For the text-containing cell, return its midpoint in (X, Y) coordinate format. 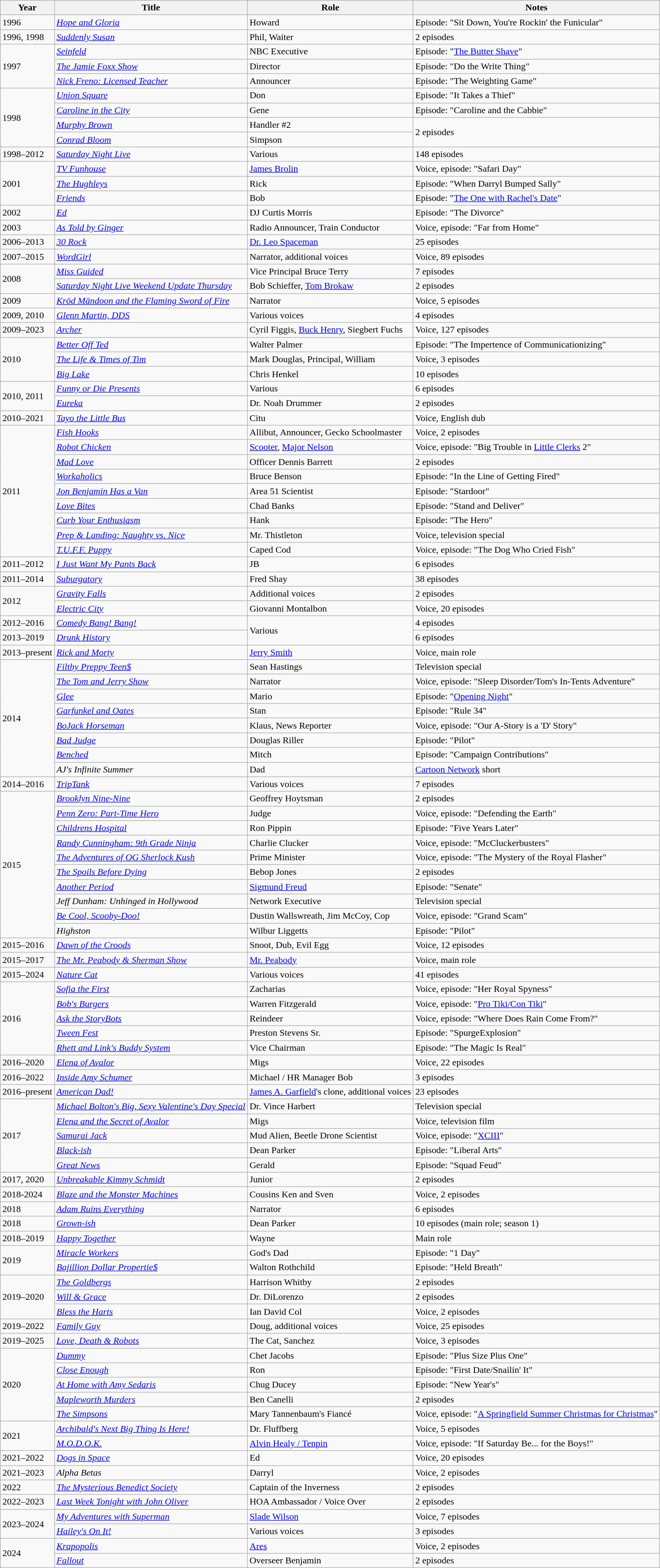
Bruce Benson (330, 476)
Episode: "Opening Night" (536, 696)
Voice, episode: "A Springfield Summer Christmas for Christmas" (536, 1414)
Big Lake (151, 374)
Drunk History (151, 637)
The Spoils Before Dying (151, 872)
Episode: "SpurgeExplosion" (536, 1033)
Episode: "Do the Write Thing" (536, 66)
Voice, episode: "Sleep Disorder/Tom's In-Tents Adventure" (536, 682)
Adam Ruins Everything (151, 1209)
Hailey's On It! (151, 1531)
Voice, episode: "Big Trouble in Little Clerks 2" (536, 447)
Fred Shay (330, 579)
Gene (330, 110)
Mapleworth Murders (151, 1399)
Mark Douglas, Principal, William (330, 359)
10 episodes (main role; season 1) (536, 1224)
Workaholics (151, 476)
Captain of the Inverness (330, 1487)
Mr. Thistleton (330, 535)
Voice, 25 episodes (536, 1326)
Hank (330, 520)
Funny or Die Presents (151, 388)
2015 (27, 864)
Childrens Hospital (151, 828)
Dogs in Space (151, 1458)
2003 (27, 227)
Suburgatory (151, 579)
Dawn of the Croods (151, 945)
2010, 2011 (27, 396)
Comedy Bang! Bang! (151, 623)
Vice Chairman (330, 1048)
Inside Amy Schumer (151, 1077)
AJ's Infinite Summer (151, 769)
The Mysterious Benedict Society (151, 1487)
Cartoon Network short (536, 769)
Wayne (330, 1238)
Snoot, Dub, Evil Egg (330, 945)
2012 (27, 601)
Dad (330, 769)
Episode: "The Butter Shave" (536, 52)
2024 (27, 1553)
Douglas Riller (330, 740)
Scooter, Major Nelson (330, 447)
Ares (330, 1546)
Rick (330, 184)
2016–present (27, 1092)
2022–2023 (27, 1502)
Robot Chicken (151, 447)
Chris Henkel (330, 374)
Glee (151, 696)
Episode: "New Year's" (536, 1385)
Handler #2 (330, 125)
Citu (330, 418)
1998 (27, 117)
2018–2019 (27, 1238)
Title (151, 8)
2019 (27, 1260)
2015–2016 (27, 945)
Eureka (151, 403)
Howard (330, 22)
2006–2013 (27, 242)
Caroline in the City (151, 110)
James Brolin (330, 169)
Episode: "The One with Rachel's Date" (536, 198)
Michael / HR Manager Bob (330, 1077)
Mario (330, 696)
At Home with Amy Sedaris (151, 1385)
Ask the StoryBots (151, 1018)
Bebop Jones (330, 872)
2019–2025 (27, 1341)
2016 (27, 1018)
Nick Freno: Licensed Teacher (151, 81)
2016–2022 (27, 1077)
Grown-ish (151, 1224)
Episode: "The Magic Is Real" (536, 1048)
2009 (27, 301)
2017, 2020 (27, 1180)
Preston Stevens Sr. (330, 1033)
Bless the Harts (151, 1311)
Miracle Workers (151, 1253)
Episode: "The Hero" (536, 520)
2009–2023 (27, 330)
Rhett and Link's Buddy System (151, 1048)
23 episodes (536, 1092)
Voice, 7 episodes (536, 1516)
Dr. Fluffberg (330, 1429)
Episode: "Squad Feud" (536, 1165)
2021–2023 (27, 1473)
Prep & Landing: Naughty vs. Nice (151, 535)
Sofia the First (151, 989)
Voice, episode: "Safari Day" (536, 169)
38 episodes (536, 579)
Voice, episode: "If Saturday Be... for the Boys!" (536, 1443)
T.U.F.F. Puppy (151, 550)
148 episodes (536, 154)
Chug Ducey (330, 1385)
Area 51 Scientist (330, 491)
Benched (151, 755)
Miss Guided (151, 271)
Bob's Burgers (151, 1004)
Charlie Clucker (330, 843)
Voice, episode: "McCluckerbusters" (536, 843)
25 episodes (536, 242)
2020 (27, 1384)
Giovanni Montalbon (330, 608)
Brooklyn Nine-Nine (151, 799)
2011–2014 (27, 579)
Reindeer (330, 1018)
Dr. Leo Spaceman (330, 242)
Notes (536, 8)
2001 (27, 183)
Voice, episode: "Defending the Earth" (536, 813)
Episode: "In the Line of Getting Fired" (536, 476)
WordGirl (151, 257)
2014–2016 (27, 784)
Kröd Mändoon and the Flaming Sword of Fire (151, 301)
Voice, episode: "Where Does Rain Come From?" (536, 1018)
Dr. DiLorenzo (330, 1297)
Episode: "It Takes a Thief" (536, 95)
Walton Rothchild (330, 1267)
Director (330, 66)
Episode: "Caroline and the Cabbie" (536, 110)
Network Executive (330, 901)
Episode: "Stand and Deliver" (536, 506)
Phil, Waiter (330, 37)
10 episodes (536, 374)
2015–2024 (27, 975)
2016–2020 (27, 1062)
Officer Dennis Barrett (330, 462)
American Dad! (151, 1092)
Voice, episode: "Our A-Story is a 'D' Story" (536, 725)
Mad Love (151, 462)
Voice, English dub (536, 418)
The Life & Times of Tim (151, 359)
Ron (330, 1370)
2017 (27, 1135)
Tween Fest (151, 1033)
Simpson (330, 139)
HOA Ambassador / Voice Over (330, 1502)
Archibald's Next Big Thing Is Here! (151, 1429)
Blaze and the Monster Machines (151, 1194)
Elena of Avalor (151, 1062)
TripTank (151, 784)
Samurai Jack (151, 1136)
Bajillion Dollar Propertie$ (151, 1267)
Episode: "Held Breath" (536, 1267)
Doug, additional voices (330, 1326)
Happy Together (151, 1238)
Close Enough (151, 1370)
2007–2015 (27, 257)
Glenn Martin, DDS (151, 315)
Voice, 89 episodes (536, 257)
2013–present (27, 652)
Jerry Smith (330, 652)
Alpha Betas (151, 1473)
Episode: "Rule 34" (536, 711)
Dustin Wallswreath, Jim McCoy, Cop (330, 916)
Saturday Night Live Weekend Update Thursday (151, 286)
Family Guy (151, 1326)
Stan (330, 711)
Harrison Whitby (330, 1282)
Better Off Ted (151, 344)
Voice, episode: "Her Royal Spyness" (536, 989)
Narrator, additional voices (330, 257)
Episode: "Campaign Contributions" (536, 755)
Junior (330, 1180)
2021–2022 (27, 1458)
Episode: "First Date/Snailin' It" (536, 1370)
Bob Schieffer, Tom Brokaw (330, 286)
Ben Canelli (330, 1399)
Zacharias (330, 989)
1996 (27, 22)
Slade Wilson (330, 1516)
Elena and the Secret of Avalor (151, 1121)
Conrad Bloom (151, 139)
Voice, episode: "The Mystery of the Royal Flasher" (536, 857)
Darryl (330, 1473)
The Adventures of OG Sherlock Kush (151, 857)
Episode: "The Impertence of Communicationizing" (536, 344)
Jon Benjamin Has a Van (151, 491)
Gravity Falls (151, 593)
Episode: "Stardoor" (536, 491)
Main role (536, 1238)
Mitch (330, 755)
Randy Cunningham: 9th Grade Ninja (151, 843)
Episode: "The Weighting Game" (536, 81)
Archer (151, 330)
The Tom and Jerry Show (151, 682)
Rick and Morty (151, 652)
NBC Executive (330, 52)
Episode: "Plus Size Plus One" (536, 1355)
Bad Judge (151, 740)
Ian David Col (330, 1311)
2014 (27, 718)
Suddenly Susan (151, 37)
Curb Your Enthusiasm (151, 520)
Jeff Dunham: Unhinged in Hollywood (151, 901)
Judge (330, 813)
Prime Minister (330, 857)
Fallout (151, 1560)
BoJack Horseman (151, 725)
Chet Jacobs (330, 1355)
Episode: "Sit Down, You're Rockin' the Funicular" (536, 22)
Union Square (151, 95)
Voice, 127 episodes (536, 330)
Vice Principal Bruce Terry (330, 271)
Voice, episode: "XCIII" (536, 1136)
2019–2020 (27, 1297)
Seinfeld (151, 52)
Klaus, News Reporter (330, 725)
Penn Zero: Part-Time Hero (151, 813)
Chad Banks (330, 506)
Sigmund Freud (330, 886)
2009, 2010 (27, 315)
Radio Announcer, Train Conductor (330, 227)
Krapopolis (151, 1546)
Sean Hastings (330, 667)
Wilbur Liggetts (330, 931)
1998–2012 (27, 154)
James A. Garfield's clone, additional voices (330, 1092)
Highston (151, 931)
Warren Fitzgerald (330, 1004)
Mr. Peabody (330, 960)
Black-ish (151, 1150)
Episode: "1 Day" (536, 1253)
The Cat, Sanchez (330, 1341)
Mud Alien, Beetle Drone Scientist (330, 1136)
The Simpsons (151, 1414)
Dr. Vince Harbert (330, 1106)
2010 (27, 359)
Be Cool, Scooby-Doo! (151, 916)
Announcer (330, 81)
Allibut, Announcer, Gecko Schoolmaster (330, 433)
As Told by Ginger (151, 227)
TV Funhouse (151, 169)
Walter Palmer (330, 344)
M.O.D.O.K. (151, 1443)
Electric City (151, 608)
Year (27, 8)
Voice, television special (536, 535)
Garfunkel and Oates (151, 711)
2018-2024 (27, 1194)
2012–2016 (27, 623)
The Jamie Foxx Show (151, 66)
Michael Bolton's Big, Sexy Valentine's Day Special (151, 1106)
Great News (151, 1165)
2015–2017 (27, 960)
Episode: "When Darryl Bumped Sally" (536, 184)
I Just Want My Pants Back (151, 564)
1997 (27, 66)
2022 (27, 1487)
JB (330, 564)
Voice, episode: "Far from Home" (536, 227)
Role (330, 8)
Ron Pippin (330, 828)
The Hughleys (151, 184)
The Goldbergs (151, 1282)
Unbreakable Kimmy Schmidt (151, 1180)
Episode: "Liberal Arts" (536, 1150)
2002 (27, 213)
Voice, episode: "Pro Tiki/Con Tiki" (536, 1004)
Episode: "The Divorce" (536, 213)
Don (330, 95)
Love Bites (151, 506)
Hope and Gloria (151, 22)
2021 (27, 1436)
Cousins Ken and Sven (330, 1194)
God's Dad (330, 1253)
Geoffrey Hoytsman (330, 799)
Murphy Brown (151, 125)
Voice, 12 episodes (536, 945)
Cyril Figgis, Buck Henry, Siegbert Fuchs (330, 330)
2023–2024 (27, 1524)
Dummy (151, 1355)
Mary Tannenbaum's Fiancé (330, 1414)
Episode: "Five Years Later" (536, 828)
Voice, episode: "The Dog Who Cried Fish" (536, 550)
My Adventures with Superman (151, 1516)
2011 (27, 491)
Voice, 22 episodes (536, 1062)
30 Rock (151, 242)
Fish Hooks (151, 433)
Last Week Tonight with John Oliver (151, 1502)
2011–2012 (27, 564)
41 episodes (536, 975)
Gerald (330, 1165)
Bob (330, 198)
Will & Grace (151, 1297)
Nature Cat (151, 975)
Episode: "Senate" (536, 886)
Filthy Preppy Teen$ (151, 667)
Love, Death & Robots (151, 1341)
Alvin Healy / Tenpin (330, 1443)
The Mr. Peabody & Sherman Show (151, 960)
Tayo the Little Bus (151, 418)
DJ Curtis Morris (330, 213)
Additional voices (330, 593)
Friends (151, 198)
Another Period (151, 886)
2013–2019 (27, 637)
2010–2021 (27, 418)
Dr. Noah Drummer (330, 403)
Voice, television film (536, 1121)
1996, 1998 (27, 37)
Voice, episode: "Grand Scam" (536, 916)
2019–2022 (27, 1326)
2008 (27, 279)
Saturday Night Live (151, 154)
Caped Cod (330, 550)
Overseer Benjamin (330, 1560)
